Pinpoint the cell where the given text exists, returning its [x, y] midpoint coordinate. 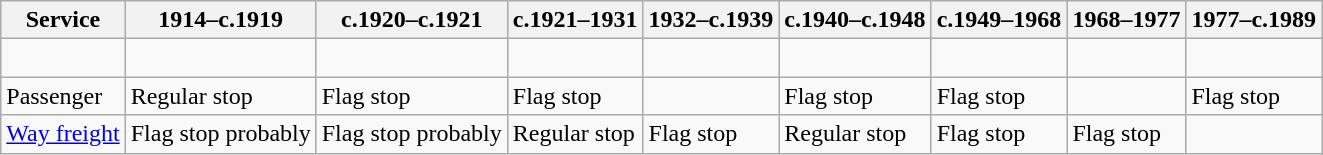
Way freight [63, 134]
c.1940–c.1948 [855, 20]
1932–c.1939 [711, 20]
c.1920–c.1921 [412, 20]
Passenger [63, 96]
1977–c.1989 [1254, 20]
1968–1977 [1126, 20]
Service [63, 20]
1914–c.1919 [220, 20]
c.1949–1968 [999, 20]
c.1921–1931 [575, 20]
